Extract the [X, Y] coordinate from the center of the cell holding the provided text.  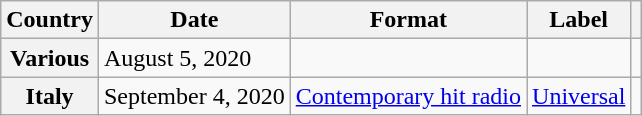
September 4, 2020 [194, 96]
Various [50, 58]
Contemporary hit radio [408, 96]
Date [194, 20]
Format [408, 20]
Country [50, 20]
Italy [50, 96]
Universal [579, 96]
Label [579, 20]
August 5, 2020 [194, 58]
